Pinpoint the cell where the given text exists, returning its [x, y] midpoint coordinate. 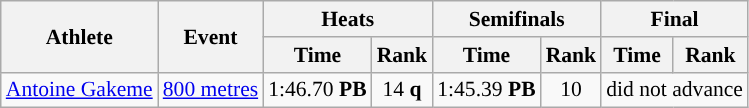
800 metres [210, 90]
1:46.70 PB [317, 90]
10 [572, 90]
Athlete [80, 36]
Event [210, 36]
Heats [348, 19]
1:45.39 PB [486, 90]
Antoine Gakeme [80, 90]
14 q [402, 90]
Final [674, 19]
did not advance [674, 90]
Semifinals [516, 19]
